Output the [X, Y] coordinate of the center of the cell containing the given text.  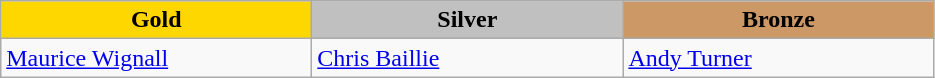
Bronze [778, 20]
Chris Baillie [468, 58]
Andy Turner [778, 58]
Gold [156, 20]
Maurice Wignall [156, 58]
Silver [468, 20]
